For the text-containing cell, return its midpoint in [x, y] coordinate format. 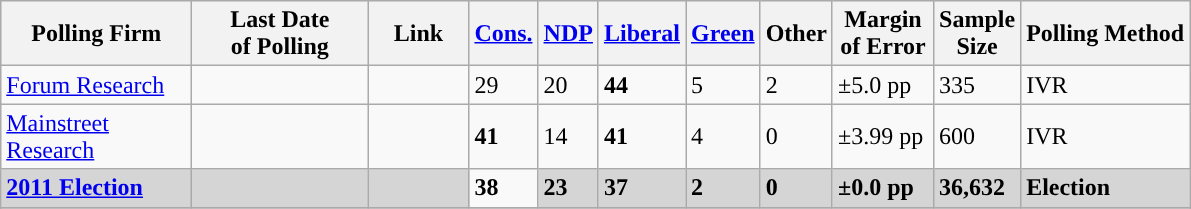
29 [504, 85]
20 [568, 85]
Polling Method [1106, 34]
±3.99 pp [882, 136]
NDP [568, 34]
Cons. [504, 34]
335 [978, 85]
36,632 [978, 188]
37 [642, 188]
5 [724, 85]
Marginof Error [882, 34]
600 [978, 136]
4 [724, 136]
SampleSize [978, 34]
Other [796, 34]
Polling Firm [96, 34]
Election [1106, 188]
23 [568, 188]
14 [568, 136]
Mainstreet Research [96, 136]
44 [642, 85]
±0.0 pp [882, 188]
Last Dateof Polling [280, 34]
Green [724, 34]
Liberal [642, 34]
38 [504, 188]
Link [418, 34]
Forum Research [96, 85]
±5.0 pp [882, 85]
2011 Election [96, 188]
